Find where the given text appears and provide that cell's center as [x, y] coordinate. 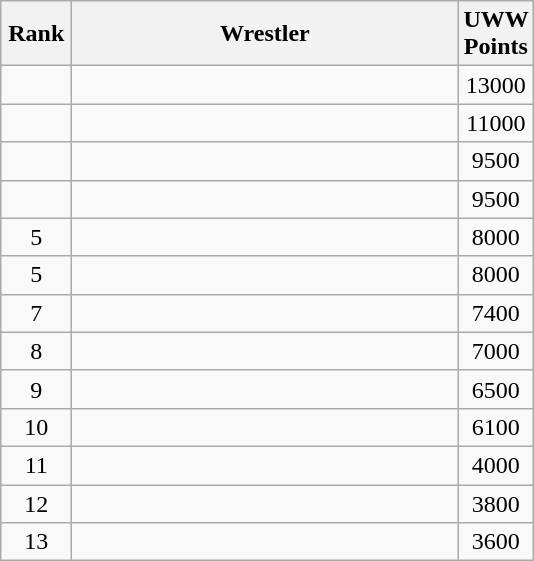
UWW Points [496, 34]
4000 [496, 465]
8 [36, 351]
13 [36, 542]
13000 [496, 85]
3600 [496, 542]
7000 [496, 351]
Rank [36, 34]
7 [36, 313]
10 [36, 427]
11 [36, 465]
6500 [496, 389]
3800 [496, 503]
9 [36, 389]
7400 [496, 313]
Wrestler [265, 34]
11000 [496, 123]
12 [36, 503]
6100 [496, 427]
